For the text-containing cell, return its midpoint in [x, y] coordinate format. 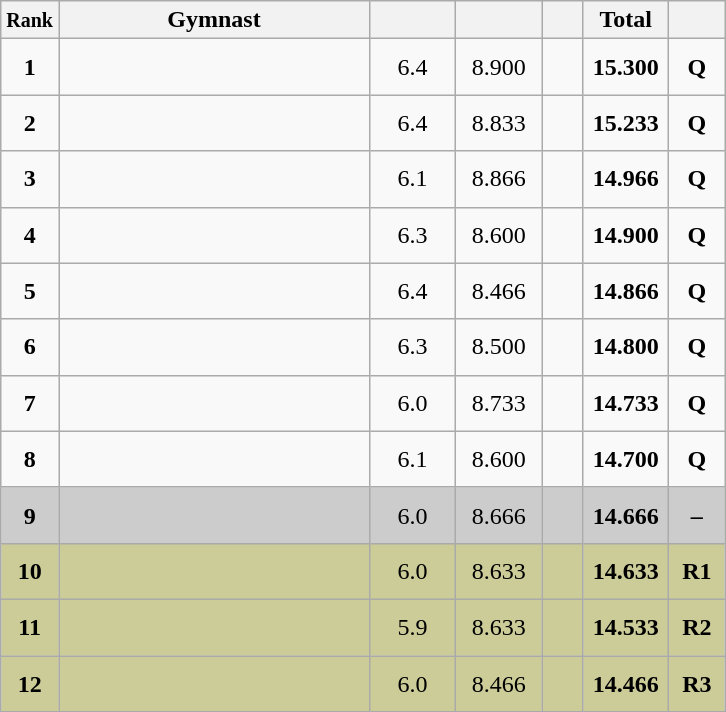
6 [30, 347]
14.466 [626, 684]
– [697, 515]
Total [626, 20]
R3 [697, 684]
3 [30, 179]
14.900 [626, 235]
8.666 [499, 515]
7 [30, 403]
Gymnast [214, 20]
15.233 [626, 123]
R1 [697, 571]
9 [30, 515]
2 [30, 123]
14.966 [626, 179]
14.633 [626, 571]
1 [30, 67]
14.533 [626, 627]
R2 [697, 627]
14.733 [626, 403]
8 [30, 459]
14.666 [626, 515]
5.9 [413, 627]
10 [30, 571]
8.833 [499, 123]
5 [30, 291]
15.300 [626, 67]
14.866 [626, 291]
14.800 [626, 347]
8.900 [499, 67]
4 [30, 235]
8.500 [499, 347]
8.866 [499, 179]
Rank [30, 20]
8.733 [499, 403]
14.700 [626, 459]
12 [30, 684]
11 [30, 627]
